Pinpoint the cell where the given text exists, returning its (X, Y) midpoint coordinate. 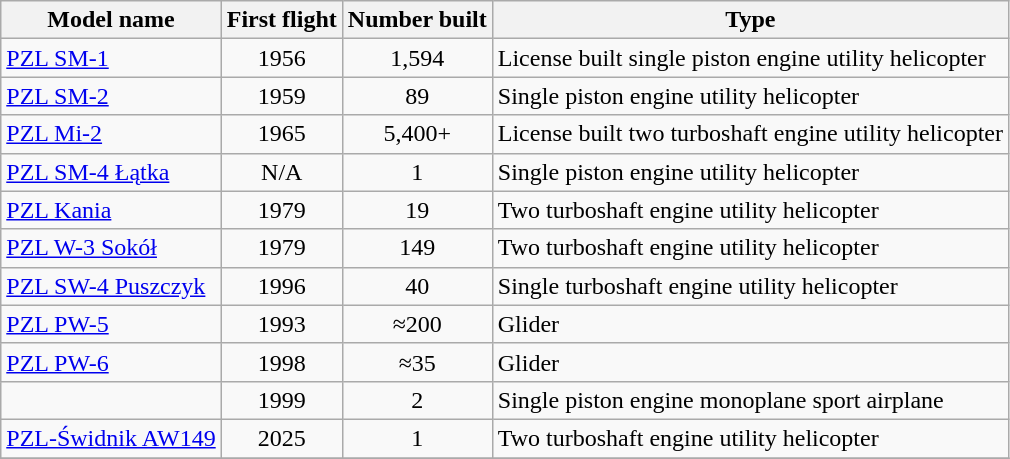
PZL SW-4 Puszczyk (111, 286)
19 (417, 210)
PZL SM-1 (111, 58)
PZL Mi-2 (111, 134)
2025 (282, 438)
N/A (282, 172)
1956 (282, 58)
≈35 (417, 362)
Type (750, 20)
89 (417, 96)
License built two turboshaft engine utility helicopter (750, 134)
1,594 (417, 58)
Single turboshaft engine utility helicopter (750, 286)
PZL W-3 Sokół (111, 248)
≈200 (417, 324)
PZL SM-4 Łątka (111, 172)
149 (417, 248)
Model name (111, 20)
1965 (282, 134)
PZL PW-5 (111, 324)
40 (417, 286)
PZL Kania (111, 210)
1996 (282, 286)
PZL PW-6 (111, 362)
PZL SM-2 (111, 96)
License built single piston engine utility helicopter (750, 58)
1999 (282, 400)
1993 (282, 324)
1959 (282, 96)
First flight (282, 20)
2 (417, 400)
Number built (417, 20)
Single piston engine monoplane sport airplane (750, 400)
PZL-Świdnik AW149 (111, 438)
5,400+ (417, 134)
1998 (282, 362)
